Pinpoint the cell where the given text exists, returning its [x, y] midpoint coordinate. 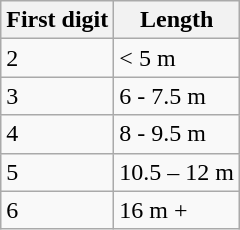
5 [58, 172]
First digit [58, 20]
Length [177, 20]
8 - 9.5 m [177, 134]
16 m + [177, 210]
3 [58, 96]
< 5 m [177, 58]
4 [58, 134]
6 - 7.5 m [177, 96]
10.5 – 12 m [177, 172]
2 [58, 58]
6 [58, 210]
